Search for the cell housing the specified text and yield its (X, Y) center coordinate. 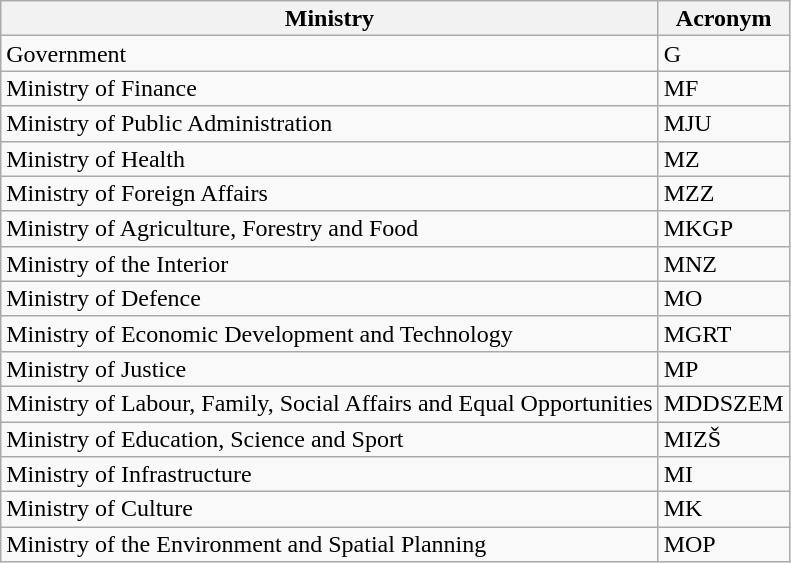
MOP (724, 544)
MF (724, 88)
MI (724, 474)
Ministry of Agriculture, Forestry and Food (330, 228)
Ministry of Economic Development and Technology (330, 334)
Ministry of Infrastructure (330, 474)
MO (724, 298)
Ministry of the Interior (330, 264)
Ministry of Foreign Affairs (330, 194)
MGRT (724, 334)
Ministry of Public Administration (330, 124)
Ministry of Labour, Family, Social Affairs and Equal Opportunities (330, 404)
MZZ (724, 194)
Ministry of Health (330, 158)
G (724, 54)
MZ (724, 158)
Ministry of Education, Science and Sport (330, 440)
MP (724, 368)
MJU (724, 124)
MNZ (724, 264)
MIZŠ (724, 440)
Acronym (724, 18)
Government (330, 54)
MDDSZEM (724, 404)
Ministry of Culture (330, 510)
Ministry of Justice (330, 368)
Ministry of Defence (330, 298)
Ministry (330, 18)
Ministry of Finance (330, 88)
MK (724, 510)
Ministry of the Environment and Spatial Planning (330, 544)
MKGP (724, 228)
